Determine the (x, y) coordinate at the center of the cell enclosing the given text.  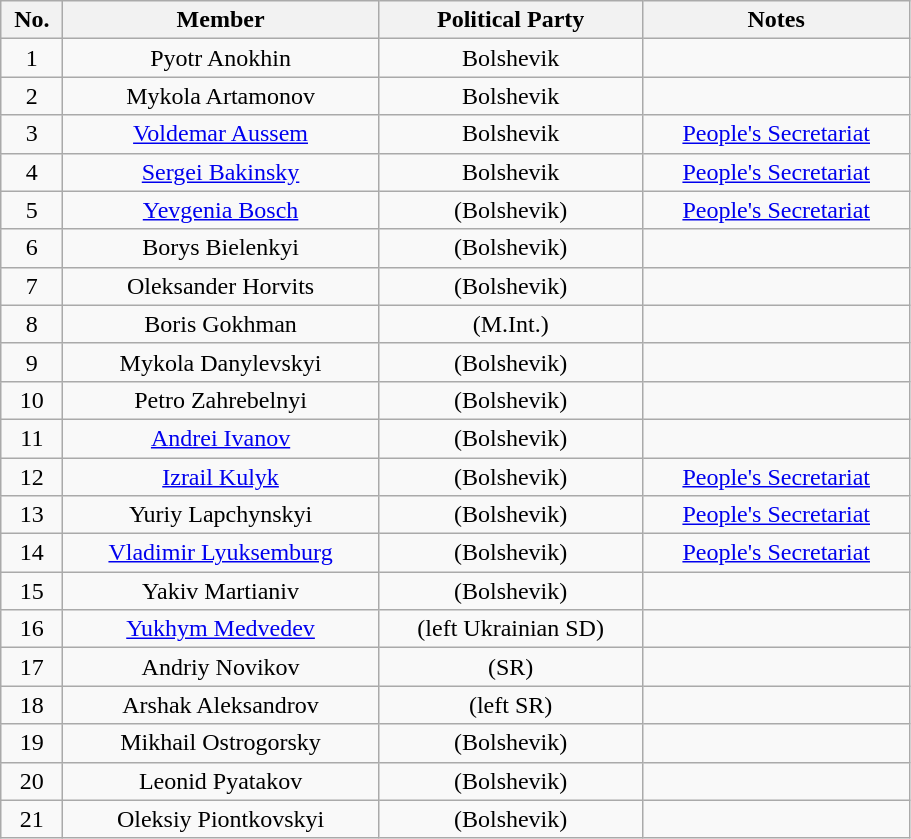
14 (32, 553)
21 (32, 819)
Arshak Aleksandrov (220, 705)
Yukhym Medvedev (220, 629)
Petro Zahrebelnyi (220, 400)
Political Party (510, 20)
9 (32, 362)
Mikhail Ostrogorsky (220, 743)
Andriy Novikov (220, 667)
Oleksiy Piontkovskyi (220, 819)
6 (32, 248)
(left SR) (510, 705)
8 (32, 324)
20 (32, 781)
Andrei Ivanov (220, 438)
4 (32, 172)
Sergei Bakinsky (220, 172)
10 (32, 400)
18 (32, 705)
13 (32, 515)
Yuriy Lapchynskyi (220, 515)
11 (32, 438)
Vladimir Lyuksemburg (220, 553)
(M.Int.) (510, 324)
(left Ukrainian SD) (510, 629)
5 (32, 210)
3 (32, 134)
Member (220, 20)
Yevgenia Bosch (220, 210)
Oleksander Horvits (220, 286)
19 (32, 743)
Boris Gokhman (220, 324)
Voldemar Aussem (220, 134)
15 (32, 591)
17 (32, 667)
Pyotr Anokhin (220, 58)
Mykola Artamonov (220, 96)
Notes (776, 20)
Izrail Kulyk (220, 477)
16 (32, 629)
Mykola Danylevskyi (220, 362)
Borys Bielenkyi (220, 248)
12 (32, 477)
Leonid Pyatakov (220, 781)
2 (32, 96)
No. (32, 20)
7 (32, 286)
(SR) (510, 667)
Yakiv Martianiv (220, 591)
1 (32, 58)
